For the text-containing cell, return its midpoint in [x, y] coordinate format. 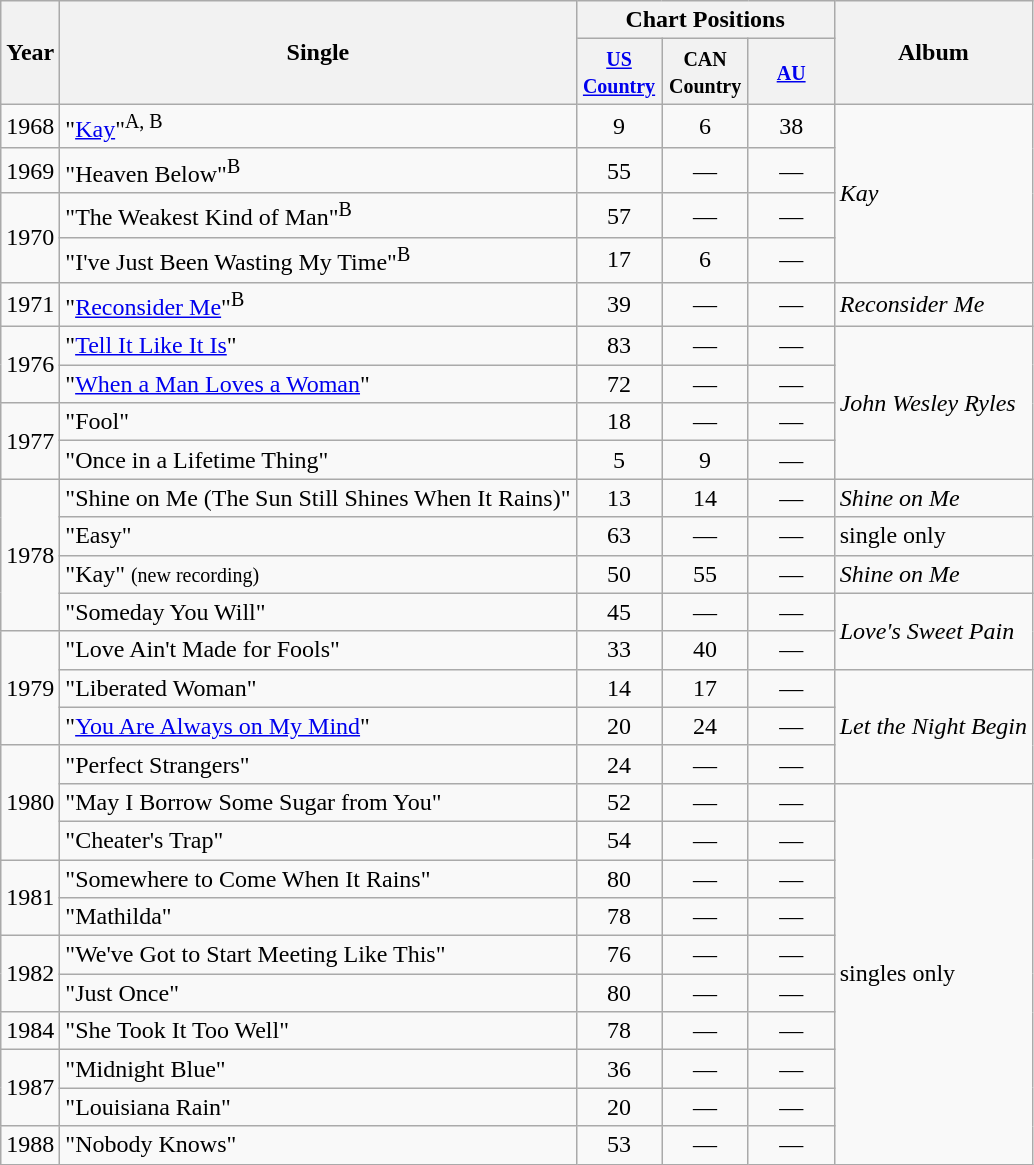
1977 [30, 441]
Kay [933, 193]
18 [619, 422]
Reconsider Me [933, 304]
5 [619, 460]
1987 [30, 1088]
"Once in a Lifetime Thing" [318, 460]
"We've Got to Start Meeting Like This" [318, 955]
"Mathilda" [318, 917]
50 [619, 574]
13 [619, 498]
"Somewhere to Come When It Rains" [318, 879]
"When a Man Loves a Woman" [318, 384]
1982 [30, 974]
1971 [30, 304]
"You Are Always on My Mind" [318, 726]
"Just Once" [318, 993]
1988 [30, 1145]
"Kay"A, B [318, 126]
CAN Country [705, 72]
Album [933, 52]
"She Took It Too Well" [318, 1031]
Let the Night Begin [933, 726]
"Reconsider Me"B [318, 304]
"Heaven Below"B [318, 170]
54 [619, 840]
"Tell It Like It Is" [318, 346]
"Someday You Will" [318, 612]
"Midnight Blue" [318, 1069]
"Nobody Knows" [318, 1145]
1980 [30, 802]
76 [619, 955]
45 [619, 612]
US Country [619, 72]
"I've Just Been Wasting My Time"B [318, 260]
"Kay" (new recording) [318, 574]
"The Weakest Kind of Man"B [318, 216]
63 [619, 536]
John Wesley Ryles [933, 403]
"Liberated Woman" [318, 688]
Chart Positions [705, 20]
33 [619, 650]
single only [933, 536]
1984 [30, 1031]
"Perfect Strangers" [318, 764]
39 [619, 304]
1968 [30, 126]
52 [619, 802]
38 [791, 126]
"Cheater's Trap" [318, 840]
57 [619, 216]
1969 [30, 170]
40 [705, 650]
"May I Borrow Some Sugar from You" [318, 802]
"Fool" [318, 422]
Single [318, 52]
83 [619, 346]
AU [791, 72]
1979 [30, 688]
"Love Ain't Made for Fools" [318, 650]
1978 [30, 555]
"Louisiana Rain" [318, 1107]
singles only [933, 974]
1981 [30, 898]
"Shine on Me (The Sun Still Shines When It Rains)" [318, 498]
"Easy" [318, 536]
Year [30, 52]
72 [619, 384]
Love's Sweet Pain [933, 631]
36 [619, 1069]
1976 [30, 365]
53 [619, 1145]
1970 [30, 238]
